Output the (x, y) coordinate of the center of the cell containing the given text.  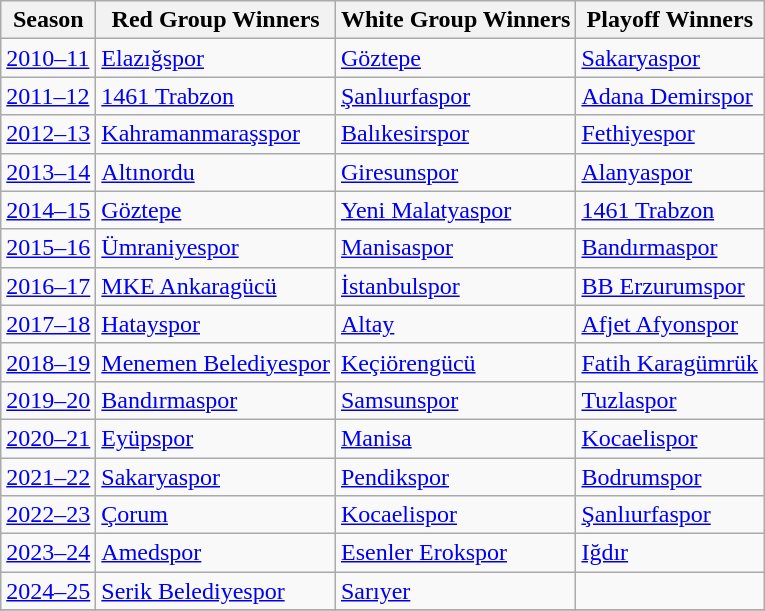
2010–11 (48, 58)
Bodrumspor (670, 477)
Çorum (216, 515)
2022–23 (48, 515)
BB Erzurumspor (670, 286)
Menemen Belediyespor (216, 362)
2012–13 (48, 134)
2019–20 (48, 400)
Afjet Afyonspor (670, 324)
Ümraniyespor (216, 248)
İstanbulspor (455, 286)
Yeni Malatyaspor (455, 210)
Hatayspor (216, 324)
Fatih Karagümrük (670, 362)
Red Group Winners (216, 20)
White Group Winners (455, 20)
Eyüpspor (216, 438)
Sarıyer (455, 591)
Elazığspor (216, 58)
Serik Belediyespor (216, 591)
Fethiyespor (670, 134)
Altınordu (216, 172)
Balıkesirspor (455, 134)
2024–25 (48, 591)
Iğdır (670, 553)
Playoff Winners (670, 20)
2016–17 (48, 286)
MKE Ankaragücü (216, 286)
Esenler Erokspor (455, 553)
Kahramanmaraşspor (216, 134)
Amedspor (216, 553)
Altay (455, 324)
2017–18 (48, 324)
Adana Demirspor (670, 96)
2014–15 (48, 210)
2013–14 (48, 172)
2011–12 (48, 96)
Giresunspor (455, 172)
2020–21 (48, 438)
2018–19 (48, 362)
Manisaspor (455, 248)
2021–22 (48, 477)
Alanyaspor (670, 172)
Keçiörengücü (455, 362)
Season (48, 20)
Samsunspor (455, 400)
2015–16 (48, 248)
Pendikspor (455, 477)
Tuzlaspor (670, 400)
Manisa (455, 438)
2023–24 (48, 553)
